Pinpoint the cell where the given text exists, returning its (x, y) midpoint coordinate. 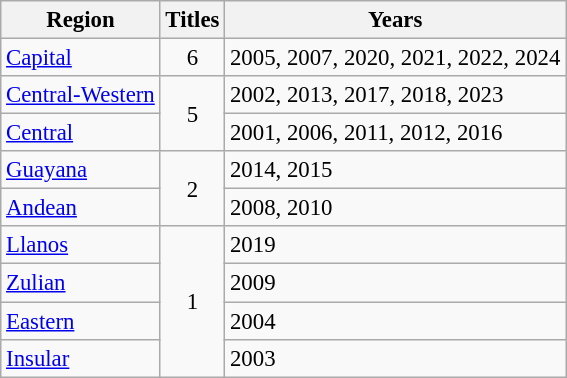
2008, 2010 (396, 208)
2003 (396, 358)
Capital (80, 58)
Central (80, 133)
6 (192, 58)
Zulian (80, 283)
Llanos (80, 245)
Central-Western (80, 95)
1 (192, 301)
Titles (192, 20)
2 (192, 188)
Eastern (80, 321)
Andean (80, 208)
2009 (396, 283)
2014, 2015 (396, 170)
2001, 2006, 2011, 2012, 2016 (396, 133)
Insular (80, 358)
2005, 2007, 2020, 2021, 2022, 2024 (396, 58)
Region (80, 20)
Guayana (80, 170)
2002, 2013, 2017, 2018, 2023 (396, 95)
Years (396, 20)
2019 (396, 245)
2004 (396, 321)
5 (192, 114)
